Return [x, y] of the center of cell containing provided text 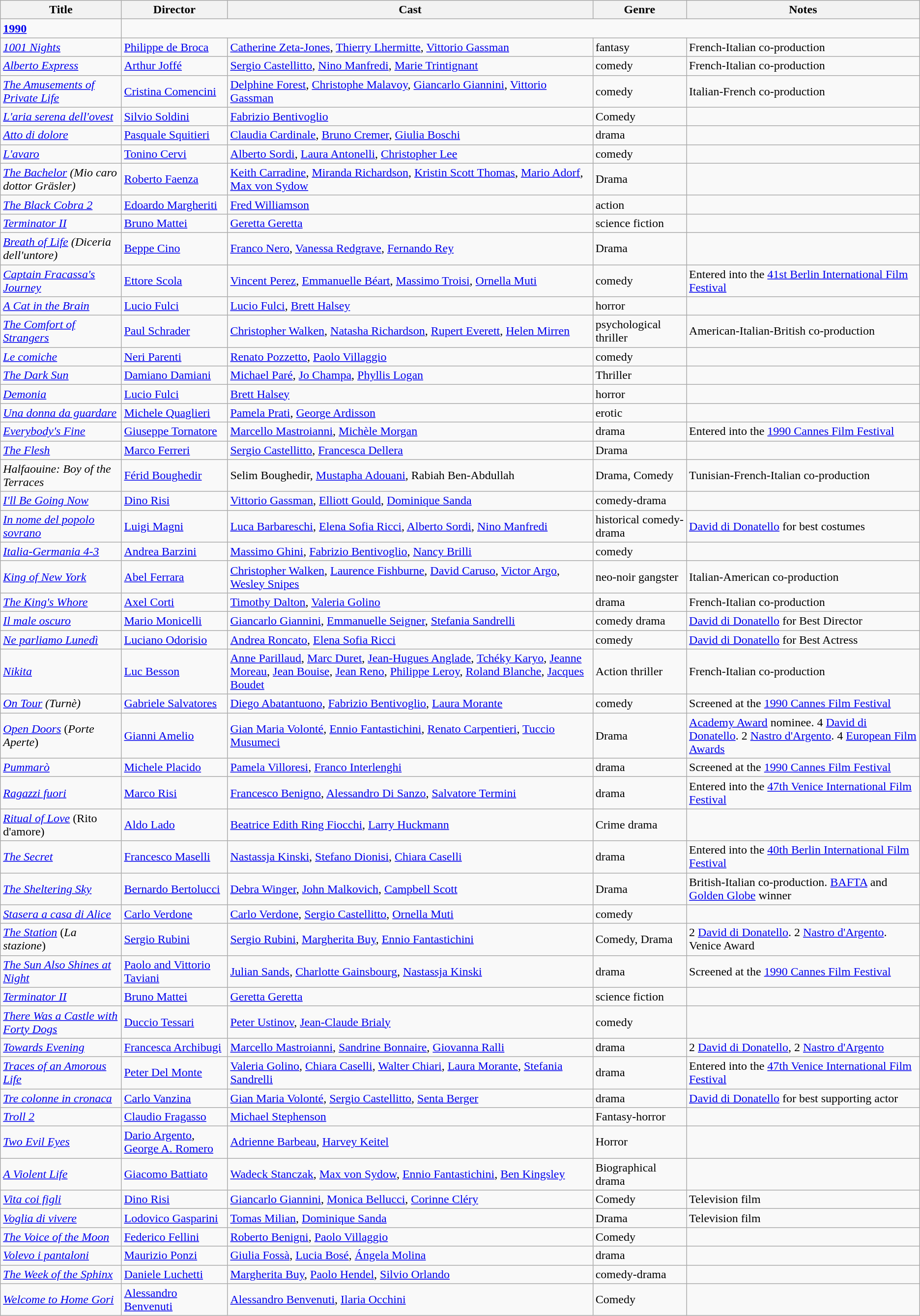
Beatrice Edith Ring Fiocchi, Larry Huckmann [410, 825]
Italian-French co-production [803, 91]
The Voice of the Moon [61, 1237]
Aldo Lado [174, 825]
Massimo Ghini, Fabrizio Bentivoglio, Nancy Brilli [410, 551]
Horror [639, 1142]
Andrea Roncato, Elena Sofia Ricci [410, 639]
Ne parliamo Lunedì [61, 639]
Volevo i pantaloni [61, 1256]
Sergio Rubini [174, 940]
Luciano Odorisio [174, 639]
Francesco Maselli [174, 857]
Gian Maria Volonté, Sergio Castellitto, Senta Berger [410, 1098]
In nome del popolo sovrano [61, 526]
Keith Carradine, Miranda Richardson, Kristin Scott Thomas, Mario Adorf, Max von Sydow [410, 179]
Entered into the 40th Berlin International Film Festival [803, 857]
Tre colonne in cronaca [61, 1098]
David di Donatello for best supporting actor [803, 1098]
I'll Be Going Now [61, 501]
Alessandro Benvenuti, Ilaria Occhini [410, 1299]
Action thriller [639, 672]
Fred Williamson [410, 204]
The King's Whore [61, 602]
Halfaouine: Boy of the Terraces [61, 476]
David di Donatello for Best Actress [803, 639]
Carlo Verdone [174, 914]
Traces of an Amorous Life [61, 1072]
Andrea Barzini [174, 551]
Ettore Scola [174, 280]
Ragazzi fuori [61, 793]
erotic [639, 413]
Genre [639, 10]
Pasquale Squitieri [174, 135]
There Was a Castle with Forty Dogs [61, 1022]
Christopher Walken, Natasha Richardson, Rupert Everett, Helen Mirren [410, 331]
Wadeck Stanczak, Max von Sydow, Ennio Fantastichini, Ben Kingsley [410, 1174]
Nikita [61, 672]
Everybody's Fine [61, 431]
Thriller [639, 375]
Academy Award nominee. 4 David di Donatello. 2 Nastro d'Argento. 4 European Film Awards [803, 736]
Breath of Life (Diceria dell'untore) [61, 249]
Vita coi figli [61, 1200]
Drama, Comedy [639, 476]
psychological thriller [639, 331]
Marcello Mastroianni, Michèle Morgan [410, 431]
The Amusements of Private Life [61, 91]
Michele Placido [174, 768]
David di Donatello for best costumes [803, 526]
fantasy [639, 47]
Paolo and Vittorio Taviani [174, 971]
Duccio Tessari [174, 1022]
Valeria Golino, Chiara Caselli, Walter Chiari, Laura Morante, Stefania Sandrelli [410, 1072]
Timothy Dalton, Valeria Golino [410, 602]
American-Italian-British co-production [803, 331]
Vittorio Gassman, Elliott Gould, Dominique Sanda [410, 501]
Férid Boughedir [174, 476]
Lucio Fulci, Brett Halsey [410, 306]
Sergio Castellitto, Nino Manfredi, Marie Trintignant [410, 66]
Catherine Zeta-Jones, Thierry Lhermitte, Vittorio Gassman [410, 47]
Neri Parenti [174, 357]
The Bachelor (Mio caro dottor Gräsler) [61, 179]
Axel Corti [174, 602]
Luca Barbareschi, Elena Sofia Ricci, Alberto Sordi, Nino Manfredi [410, 526]
Director [174, 10]
A Violent Life [61, 1174]
Nastassja Kinski, Stefano Dionisi, Chiara Caselli [410, 857]
British-Italian co-production. BAFTA and Golden Globe winner [803, 888]
Pamela Prati, George Ardisson [410, 413]
historical comedy-drama [639, 526]
Pummarò [61, 768]
David di Donatello for Best Director [803, 621]
1990 [61, 29]
A Cat in the Brain [61, 306]
Peter Ustinov, Jean-Claude Brialy [410, 1022]
Captain Fracassa's Journey [61, 280]
Stasera a casa di Alice [61, 914]
The Sheltering Sky [61, 888]
Carlo Verdone, Sergio Castellitto, Ornella Muti [410, 914]
Giacomo Battiato [174, 1174]
Silvio Soldini [174, 116]
Lodovico Gasparini [174, 1218]
Voglia di vivere [61, 1218]
Giancarlo Giannini, Monica Bellucci, Corinne Cléry [410, 1200]
Cast [410, 10]
Fantasy-horror [639, 1117]
The Sun Also Shines at Night [61, 971]
Alessandro Benvenuti [174, 1299]
Edoardo Margheriti [174, 204]
Il male oscuro [61, 621]
Italia-Germania 4-3 [61, 551]
The Week of the Sphinx [61, 1274]
Renato Pozzetto, Paolo Villaggio [410, 357]
Entered into the 41st Berlin International Film Festival [803, 280]
Pamela Villoresi, Franco Interlenghi [410, 768]
Michele Quaglieri [174, 413]
Sergio Castellitto, Francesca Dellera [410, 450]
Maurizio Ponzi [174, 1256]
Luc Besson [174, 672]
comedy drama [639, 621]
Brett Halsey [410, 394]
Troll 2 [61, 1117]
Alberto Sordi, Laura Antonelli, Christopher Lee [410, 154]
Gianni Amelio [174, 736]
Luigi Magni [174, 526]
Philippe de Broca [174, 47]
Gabriele Salvatores [174, 704]
Roberto Benigni, Paolo Villaggio [410, 1237]
The Comfort of Strangers [61, 331]
Margherita Buy, Paolo Hendel, Silvio Orlando [410, 1274]
Damiano Damiani [174, 375]
Carlo Vanzina [174, 1098]
2 David di Donatello, 2 Nastro d'Argento [803, 1047]
Two Evil Eyes [61, 1142]
Selim Boughedir, Mustapha Adouani, Rabiah Ben-Abdullah [410, 476]
Biographical drama [639, 1174]
Cristina Comencini [174, 91]
Christopher Walken, Laurence Fishburne, David Caruso, Victor Argo, Wesley Snipes [410, 577]
Franco Nero, Vanessa Redgrave, Fernando Rey [410, 249]
neo-noir gangster [639, 577]
Vincent Perez, Emmanuelle Béart, Massimo Troisi, Ornella Muti [410, 280]
Peter Del Monte [174, 1072]
Marco Ferreri [174, 450]
Comedy, Drama [639, 940]
Title [61, 10]
Adrienne Barbeau, Harvey Keitel [410, 1142]
L'aria serena dell'ovest [61, 116]
Mario Monicelli [174, 621]
King of New York [61, 577]
Open Doors (Porte Aperte) [61, 736]
2 David di Donatello. 2 Nastro d'Argento. Venice Award [803, 940]
Marco Risi [174, 793]
Tunisian-French-Italian co-production [803, 476]
Claudio Fragasso [174, 1117]
Giancarlo Giannini, Emmanuelle Seigner, Stefania Sandrelli [410, 621]
The Station (La stazione) [61, 940]
The Dark Sun [61, 375]
Atto di dolore [61, 135]
Julian Sands, Charlotte Gainsbourg, Nastassja Kinski [410, 971]
Marcello Mastroianni, Sandrine Bonnaire, Giovanna Ralli [410, 1047]
Dario Argento, George A. Romero [174, 1142]
The Secret [61, 857]
Sergio Rubini, Margherita Buy, Ennio Fantastichini [410, 940]
Francesco Benigno, Alessandro Di Sanzo, Salvatore Termini [410, 793]
Fabrizio Bentivoglio [410, 116]
Una donna da guardare [61, 413]
Giulia Fossà, Lucia Bosé, Ángela Molina [410, 1256]
Welcome to Home Gori [61, 1299]
Alberto Express [61, 66]
Diego Abatantuono, Fabrizio Bentivoglio, Laura Morante [410, 704]
Claudia Cardinale, Bruno Cremer, Giulia Boschi [410, 135]
Entered into the 1990 Cannes Film Festival [803, 431]
Towards Evening [61, 1047]
Michael Paré, Jo Champa, Phyllis Logan [410, 375]
Notes [803, 10]
Demonia [61, 394]
The Black Cobra 2 [61, 204]
Crime drama [639, 825]
Beppe Cino [174, 249]
Ritual of Love (Rito d'amore) [61, 825]
Anne Parillaud, Marc Duret, Jean-Hugues Anglade, Tchéky Karyo, Jeanne Moreau, Jean Bouise, Jean Reno, Philippe Leroy, Roland Blanche, Jacques Boudet [410, 672]
1001 Nights [61, 47]
Le comiche [61, 357]
Daniele Luchetti [174, 1274]
Tonino Cervi [174, 154]
On Tour (Turnè) [61, 704]
Michael Stephenson [410, 1117]
Giuseppe Tornatore [174, 431]
Debra Winger, John Malkovich, Campbell Scott [410, 888]
Paul Schrader [174, 331]
Gian Maria Volonté, Ennio Fantastichini, Renato Carpentieri, Tuccio Musumeci [410, 736]
Tomas Milian, Dominique Sanda [410, 1218]
The Flesh [61, 450]
Arthur Joffé [174, 66]
Federico Fellini [174, 1237]
Delphine Forest, Christophe Malavoy, Giancarlo Giannini, Vittorio Gassman [410, 91]
Francesca Archibugi [174, 1047]
Abel Ferrara [174, 577]
Italian-American co-production [803, 577]
action [639, 204]
Roberto Faenza [174, 179]
Bernardo Bertolucci [174, 888]
L'avaro [61, 154]
